Return the [X, Y] coordinate for the center point of the cell that contains the specified text.  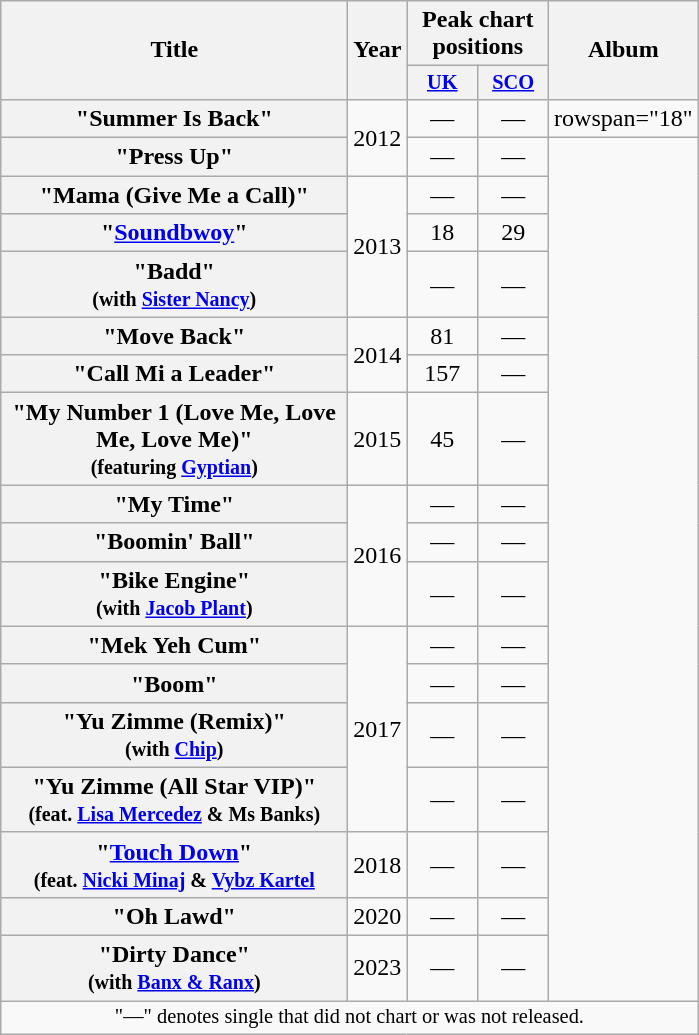
rowspan="18" [624, 118]
"Press Up" [174, 157]
UK [442, 83]
18 [442, 233]
2023 [378, 968]
2014 [378, 355]
Album [624, 50]
"Call Mi a Leader" [174, 374]
29 [514, 233]
"—" denotes single that did not chart or was not released. [350, 1018]
"Boomin' Ball" [174, 542]
2012 [378, 137]
"Yu Zimme (Remix)"(with Chip) [174, 734]
2020 [378, 916]
"Soundbwoy" [174, 233]
2017 [378, 729]
"Move Back" [174, 336]
Title [174, 50]
"Yu Zimme (All Star VIP)"(feat. Lisa Mercedez & Ms Banks) [174, 800]
"Badd"(with Sister Nancy) [174, 284]
SCO [514, 83]
"Dirty Dance"(with Banx & Ranx) [174, 968]
"Touch Down"(feat. Nicki Minaj & Vybz Kartel [174, 864]
"Boom" [174, 683]
45 [442, 439]
81 [442, 336]
"My Number 1 (Love Me, Love Me, Love Me)"(featuring Gyptian) [174, 439]
2015 [378, 439]
157 [442, 374]
"Summer Is Back" [174, 118]
2018 [378, 864]
"Mama (Give Me a Call)" [174, 195]
2013 [378, 246]
Year [378, 50]
"Oh Lawd" [174, 916]
Peak chart positions [478, 34]
"Mek Yeh Cum" [174, 645]
2016 [378, 556]
"Bike Engine"(with Jacob Plant) [174, 594]
"My Time" [174, 504]
